Output the [x, y] coordinate of the center of the cell containing the given text.  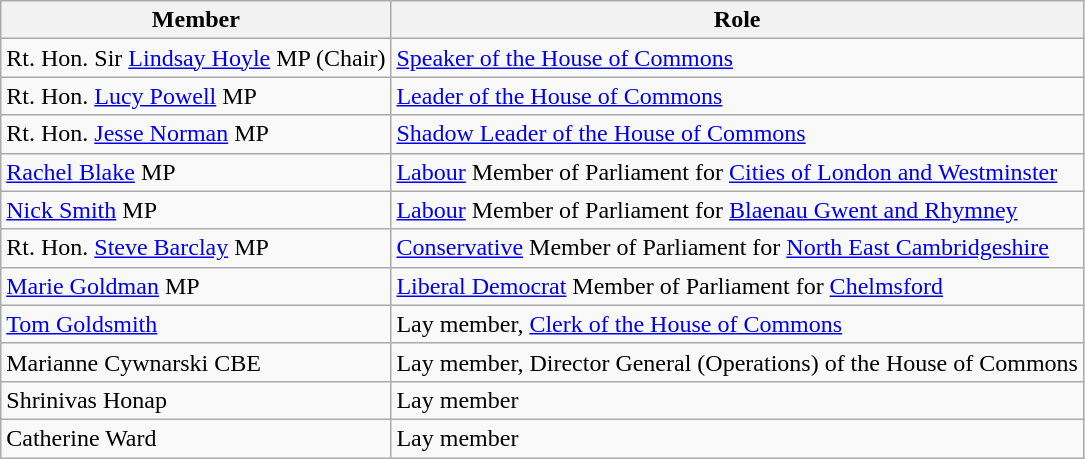
Labour Member of Parliament for Cities of London and Westminster [738, 172]
Shadow Leader of the House of Commons [738, 134]
Rt. Hon. Jesse Norman MP [196, 134]
Member [196, 20]
Tom Goldsmith [196, 324]
Catherine Ward [196, 438]
Rt. Hon. Sir Lindsay Hoyle MP (Chair) [196, 58]
Lay member, Director General (Operations) of the House of Commons [738, 362]
Labour Member of Parliament for Blaenau Gwent and Rhymney [738, 210]
Conservative Member of Parliament for North East Cambridgeshire [738, 248]
Role [738, 20]
Marianne Cywnarski CBE [196, 362]
Leader of the House of Commons [738, 96]
Nick Smith MP [196, 210]
Speaker of the House of Commons [738, 58]
Rt. Hon. Steve Barclay MP [196, 248]
Rachel Blake MP [196, 172]
Liberal Democrat Member of Parliament for Chelmsford [738, 286]
Lay member, Clerk of the House of Commons [738, 324]
Shrinivas Honap [196, 400]
Marie Goldman MP [196, 286]
Rt. Hon. Lucy Powell MP [196, 96]
